Capture the cell that displays the provided text and extract its (x, y) central coordinate. 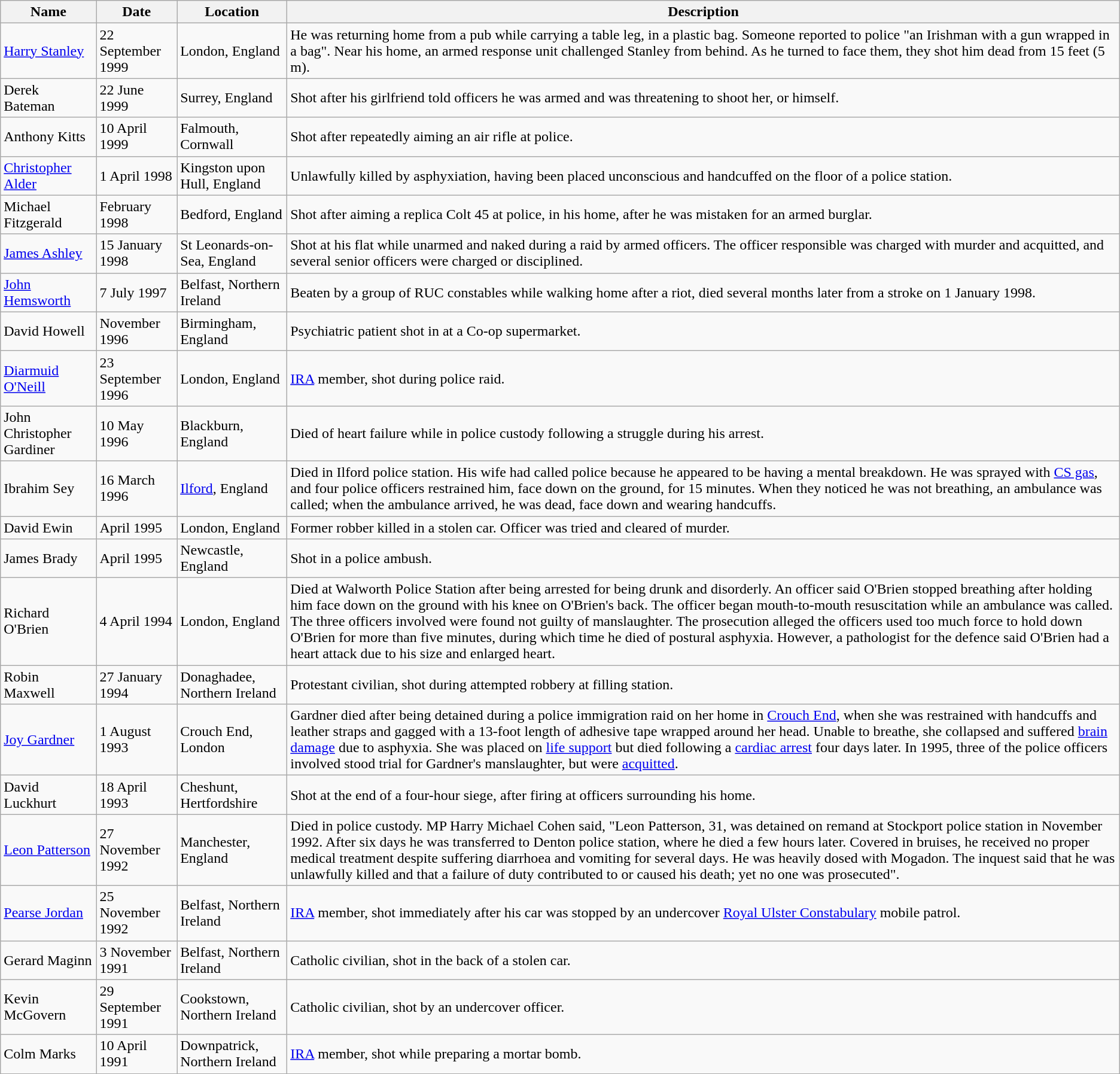
1 August 1993 (136, 740)
Former robber killed in a stolen car. Officer was tried and cleared of murder. (704, 527)
Shot in a police ambush. (704, 559)
Falmouth, Cornwall (232, 136)
Anthony Kitts (48, 136)
Catholic civilian, shot in the back of a stolen car. (704, 960)
David Ewin (48, 527)
Ilford, England (232, 488)
Cookstown, Northern Ireland (232, 1007)
Description (704, 12)
25 November 1992 (136, 913)
Joy Gardner (48, 740)
James Ashley (48, 254)
Derek Bateman (48, 98)
Birmingham, England (232, 331)
Surrey, England (232, 98)
Protestant civilian, shot during attempted robbery at filling station. (704, 684)
Manchester, England (232, 850)
22 September 1999 (136, 51)
Pearse Jordan (48, 913)
IRA member, shot during police raid. (704, 378)
Colm Marks (48, 1054)
Richard O'Brien (48, 622)
Christopher Alder (48, 176)
IRA member, shot immediately after his car was stopped by an undercover Royal Ulster Constabulary mobile patrol. (704, 913)
1 April 1998 (136, 176)
Crouch End, London (232, 740)
David Howell (48, 331)
Cheshunt, Hertfordshire (232, 795)
Newcastle, England (232, 559)
18 April 1993 (136, 795)
Psychiatric patient shot in at a Co-op supermarket. (704, 331)
Catholic civilian, shot by an undercover officer. (704, 1007)
St Leonards-on-Sea, England (232, 254)
John Christopher Gardiner (48, 433)
Kingston upon Hull, England (232, 176)
Location (232, 12)
10 May 1996 (136, 433)
November 1996 (136, 331)
3 November 1991 (136, 960)
Diarmuid O'Neill (48, 378)
Blackburn, England (232, 433)
27 January 1994 (136, 684)
Died of heart failure while in police custody following a struggle during his arrest. (704, 433)
Gerard Maginn (48, 960)
Kevin McGovern (48, 1007)
7 July 1997 (136, 292)
Harry Stanley (48, 51)
23 September 1996 (136, 378)
Downpatrick, Northern Ireland (232, 1054)
29 September 1991 (136, 1007)
Michael Fitzgerald (48, 214)
James Brady (48, 559)
Bedford, England (232, 214)
16 March 1996 (136, 488)
Robin Maxwell (48, 684)
Leon Patterson (48, 850)
Shot after repeatedly aiming an air rifle at police. (704, 136)
Ibrahim Sey (48, 488)
Shot at the end of a four-hour siege, after firing at officers surrounding his home. (704, 795)
Shot after his girlfriend told officers he was armed and was threatening to shoot her, or himself. (704, 98)
10 April 1999 (136, 136)
John Hemsworth (48, 292)
February 1998 (136, 214)
IRA member, shot while preparing a mortar bomb. (704, 1054)
4 April 1994 (136, 622)
27 November 1992 (136, 850)
Beaten by a group of RUC constables while walking home after a riot, died several months later from a stroke on 1 January 1998. (704, 292)
Name (48, 12)
Donaghadee, Northern Ireland (232, 684)
David Luckhurt (48, 795)
Shot after aiming a replica Colt 45 at police, in his home, after he was mistaken for an armed burglar. (704, 214)
15 January 1998 (136, 254)
Unlawfully killed by asphyxiation, having been placed unconscious and handcuffed on the floor of a police station. (704, 176)
Date (136, 12)
22 June 1999 (136, 98)
10 April 1991 (136, 1054)
